Extract the (X, Y) coordinate from the center of the cell holding the provided text.  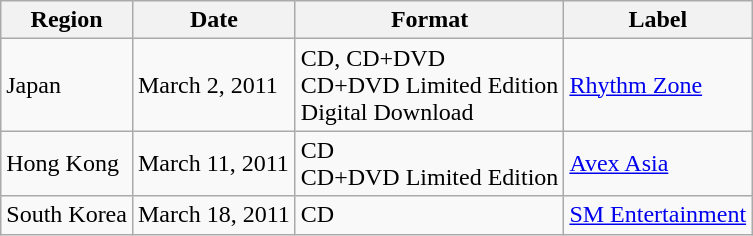
South Korea (67, 215)
SM Entertainment (658, 215)
March 2, 2011 (214, 85)
CD (430, 215)
Avex Asia (658, 164)
Rhythm Zone (658, 85)
Label (658, 20)
March 18, 2011 (214, 215)
Japan (67, 85)
Region (67, 20)
CDCD+DVD Limited Edition (430, 164)
CD, CD+DVDCD+DVD Limited EditionDigital Download (430, 85)
Date (214, 20)
Hong Kong (67, 164)
Format (430, 20)
March 11, 2011 (214, 164)
